Extract the [x, y] coordinate from the center of the cell holding the provided text.  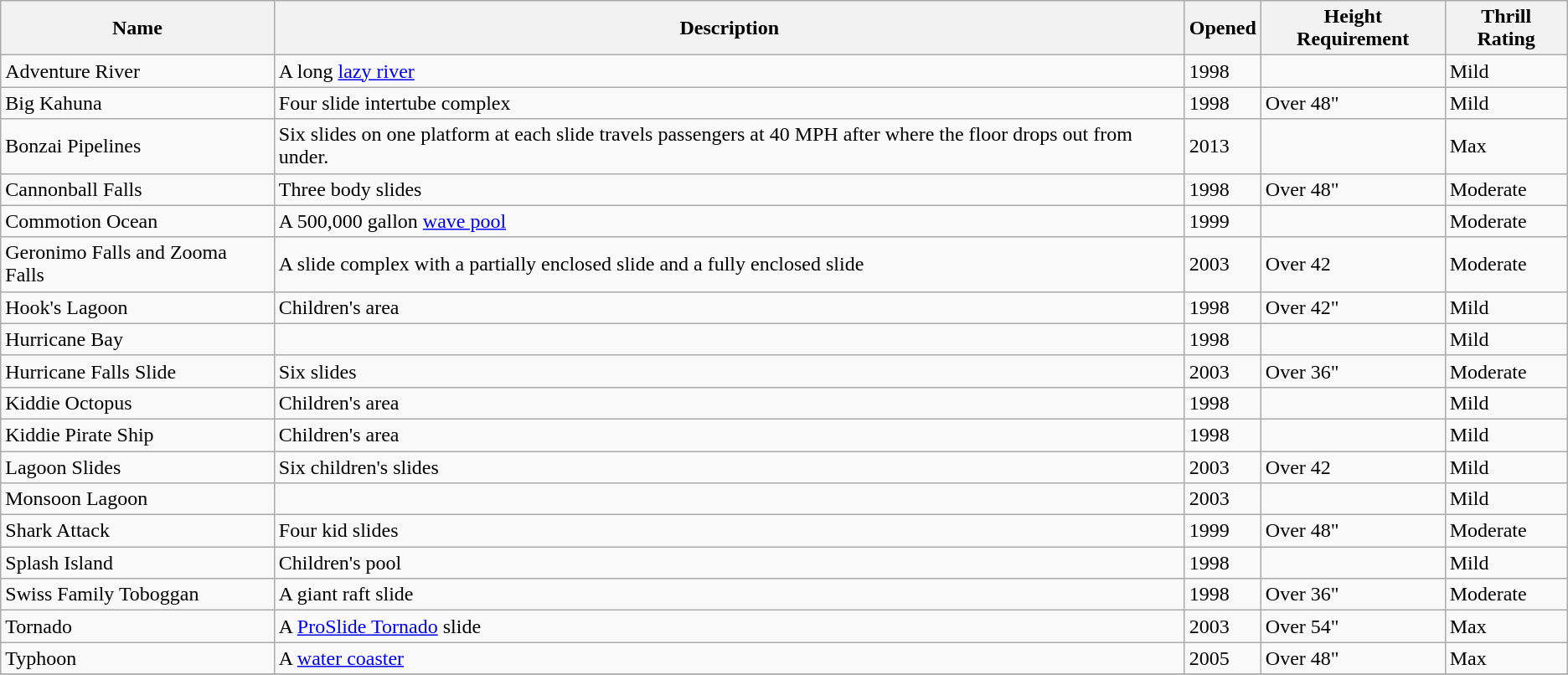
Kiddie Octopus [137, 403]
Cannonball Falls [137, 189]
Kiddie Pirate Ship [137, 435]
Name [137, 28]
A long lazy river [729, 71]
Shark Attack [137, 531]
A ProSlide Tornado slide [729, 626]
A slide complex with a partially enclosed slide and a fully enclosed slide [729, 265]
Opened [1223, 28]
Hook's Lagoon [137, 307]
Swiss Family Toboggan [137, 595]
Six slides on one platform at each slide travels passengers at 40 MPH after where the floor drops out from under. [729, 146]
Thrill Rating [1506, 28]
Tornado [137, 626]
Hurricane Falls Slide [137, 371]
Over 42" [1353, 307]
Big Kahuna [137, 103]
Four slide intertube complex [729, 103]
Three body slides [729, 189]
Six slides [729, 371]
2005 [1223, 658]
Six children's slides [729, 466]
Children's pool [729, 563]
Commotion Ocean [137, 221]
Typhoon [137, 658]
Adventure River [137, 71]
A giant raft slide [729, 595]
A water coaster [729, 658]
Lagoon Slides [137, 466]
A 500,000 gallon wave pool [729, 221]
Over 54" [1353, 626]
Four kid slides [729, 531]
Height Requirement [1353, 28]
Monsoon Lagoon [137, 499]
2013 [1223, 146]
Geronimo Falls and Zooma Falls [137, 265]
Splash Island [137, 563]
Description [729, 28]
Bonzai Pipelines [137, 146]
Hurricane Bay [137, 339]
